Return the (x, y) coordinate for the center point of the cell that contains the specified text.  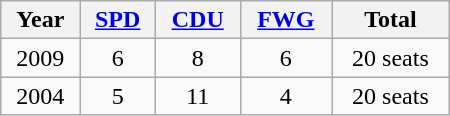
FWG (286, 20)
SPD (118, 20)
8 (198, 58)
Total (391, 20)
11 (198, 96)
5 (118, 96)
CDU (198, 20)
4 (286, 96)
2009 (40, 58)
2004 (40, 96)
Year (40, 20)
